Detect which cell encompasses the target text, then output its [x, y] center coordinate. 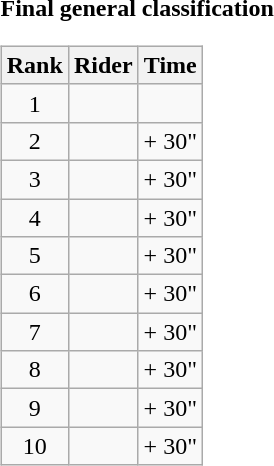
Rank [34, 65]
8 [34, 370]
6 [34, 294]
4 [34, 217]
2 [34, 141]
7 [34, 332]
Time [170, 65]
1 [34, 103]
9 [34, 408]
10 [34, 446]
3 [34, 179]
Rider [103, 65]
5 [34, 256]
